Pinpoint the cell where the given text exists, returning its (x, y) midpoint coordinate. 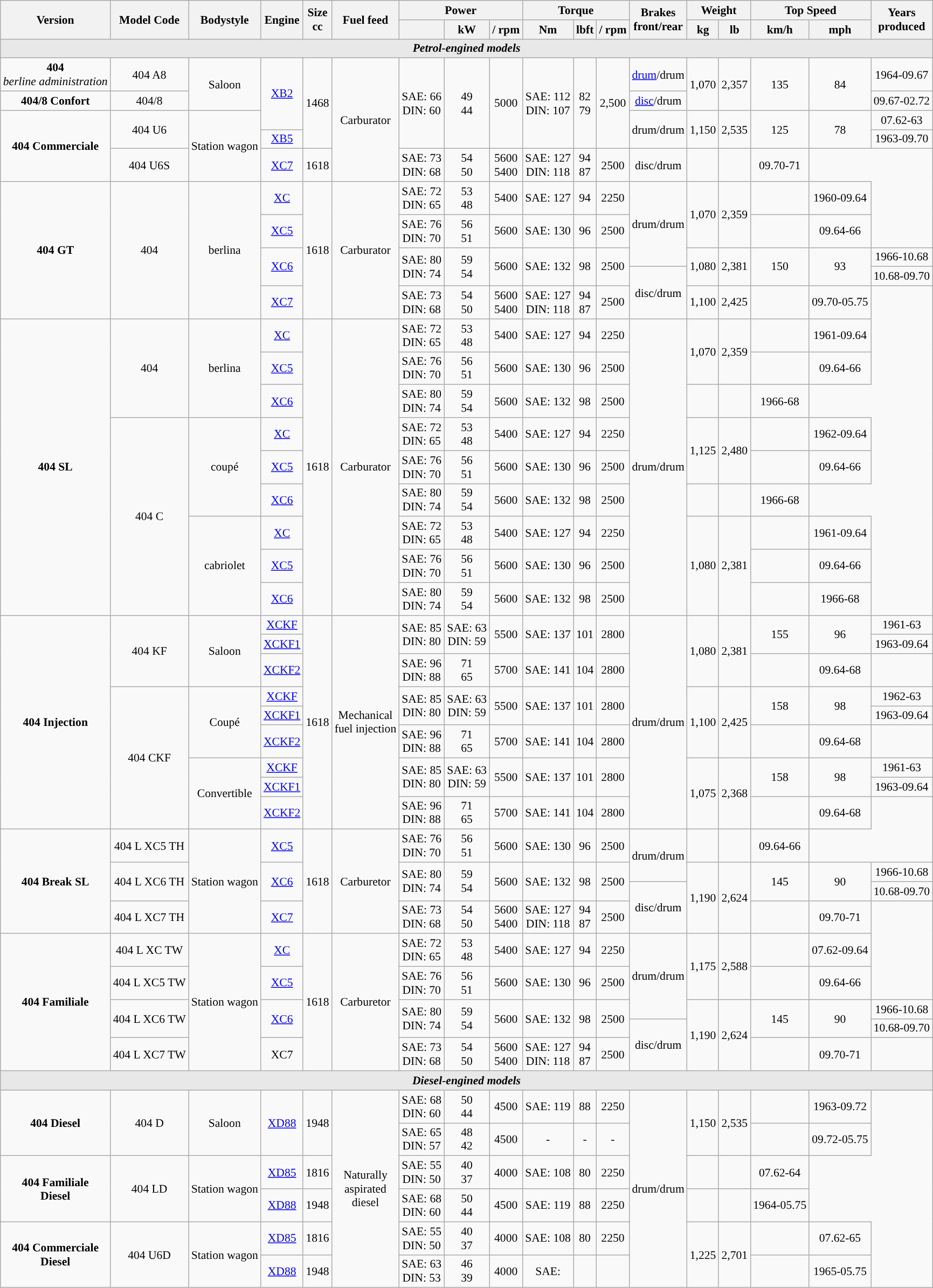
Mechanical fuel injection (365, 722)
kW (467, 30)
404 L XC7 TH (150, 917)
07.62-63 (902, 120)
SAE: (548, 1271)
404 L XC5 TW (150, 983)
2,480 (734, 451)
Yearsproduced (902, 19)
404 L XC6 TW (150, 1019)
404 L XC7 TW (150, 1054)
Power (460, 10)
Engine (282, 19)
404 Break SL (56, 882)
Top Speed (811, 10)
1963-09.72 (840, 1107)
1,125 (703, 451)
404 C (150, 516)
SAE: 112DIN: 107 (548, 103)
2,588 (734, 967)
Petrol-engined models (467, 49)
Model Code (150, 19)
1,075 (703, 794)
Nm (548, 30)
Weight (719, 10)
404 Commerciale (56, 146)
78 (840, 129)
09.67-02.72 (902, 101)
404 L XC5 TH (150, 846)
SAE: 65DIN: 57 (421, 1139)
Sizecc (317, 19)
07.62-64 (779, 1173)
404 LD (150, 1189)
07.62-09.64 (840, 951)
cabriolet (225, 566)
09.70-05.75 (840, 303)
404 U6D (150, 1255)
km/h (779, 30)
SAE: 66DIN: 60 (421, 103)
lb (734, 30)
Bodystyle (225, 19)
1,175 (703, 967)
404berline administration (56, 74)
09.72-05.75 (840, 1139)
Diesel-engined models (467, 1081)
125 (779, 129)
404 Diesel (56, 1123)
404 U6S (150, 165)
1,225 (703, 1255)
404 KF (150, 651)
404/8 (150, 101)
Coupé (225, 722)
155 (779, 635)
Torque (576, 10)
404 D (150, 1123)
1964-09.67 (902, 74)
1962-09.64 (840, 434)
kg (703, 30)
Brakesfront/rear (658, 19)
404 A8 (150, 74)
4842 (467, 1139)
XB5 (282, 139)
lbft (585, 30)
404 L XC6 TH (150, 882)
2,368 (734, 794)
mph (840, 30)
150 (779, 266)
84 (840, 84)
2,500 (612, 103)
4639 (467, 1271)
404 CommercialeDiesel (56, 1255)
1962-63 (902, 696)
4944 (467, 103)
404 SL (56, 467)
2,701 (734, 1255)
Version (56, 19)
404 FamilialeDiesel (56, 1189)
1468 (317, 103)
1963-09.70 (902, 139)
135 (779, 84)
404 GT (56, 250)
404 Familiale (56, 1002)
2,357 (734, 84)
404/8 Confort (56, 101)
coupé (225, 467)
Naturallyaspirateddiesel (365, 1189)
8279 (585, 103)
SAE: 63DIN: 53 (421, 1271)
404 U6 (150, 129)
93 (840, 266)
1964-05.75 (779, 1205)
07.62-65 (840, 1238)
404 L XC TW (150, 951)
XB2 (282, 94)
Fuel feed (365, 19)
1960-09.64 (840, 198)
404 CKF (150, 758)
Convertible (225, 794)
1965-05.75 (840, 1271)
404 Injection (56, 722)
5000 (506, 103)
